Provide the (x, y) coordinate of the cell's center where the given text is located.  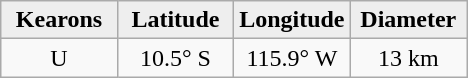
13 km (408, 58)
Kearons (59, 20)
Latitude (175, 20)
U (59, 58)
10.5° S (175, 58)
Diameter (408, 20)
115.9° W (292, 58)
Longitude (292, 20)
